Detect which cell encompasses the target text, then output its [x, y] center coordinate. 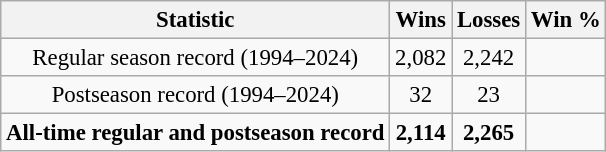
2,265 [489, 133]
23 [489, 95]
Statistic [196, 20]
Wins [421, 20]
Win % [566, 20]
Regular season record (1994–2024) [196, 58]
Losses [489, 20]
Postseason record (1994–2024) [196, 95]
All-time regular and postseason record [196, 133]
2,082 [421, 58]
32 [421, 95]
2,114 [421, 133]
2,242 [489, 58]
